Search for the cell housing the specified text and yield its (X, Y) center coordinate. 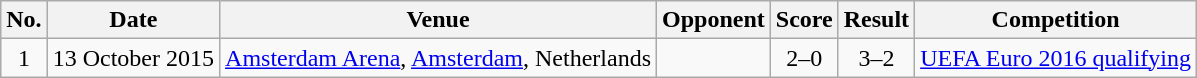
Result (876, 20)
Competition (1056, 20)
13 October 2015 (133, 58)
No. (24, 20)
1 (24, 58)
Opponent (714, 20)
UEFA Euro 2016 qualifying (1056, 58)
Date (133, 20)
2–0 (804, 58)
Amsterdam Arena, Amsterdam, Netherlands (438, 58)
Venue (438, 20)
Score (804, 20)
3–2 (876, 58)
